Determine the (X, Y) coordinate at the center of the cell enclosing the given text.  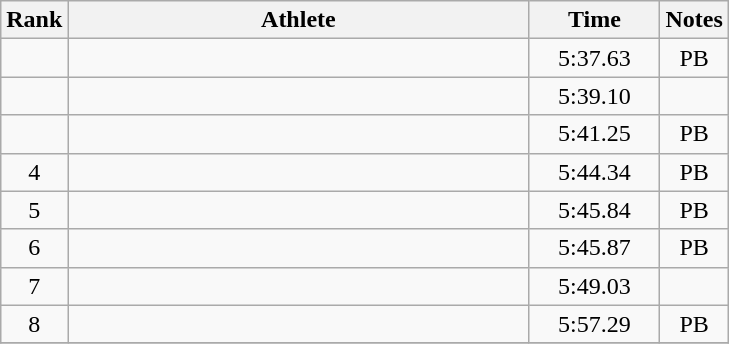
5:45.87 (594, 248)
7 (34, 286)
5:57.29 (594, 324)
4 (34, 172)
5:37.63 (594, 58)
8 (34, 324)
5:49.03 (594, 286)
5:45.84 (594, 210)
5:41.25 (594, 134)
Rank (34, 20)
Time (594, 20)
5 (34, 210)
Athlete (298, 20)
5:39.10 (594, 96)
5:44.34 (594, 172)
6 (34, 248)
Notes (694, 20)
